Provide the (X, Y) coordinate of the cell's center where the given text is located.  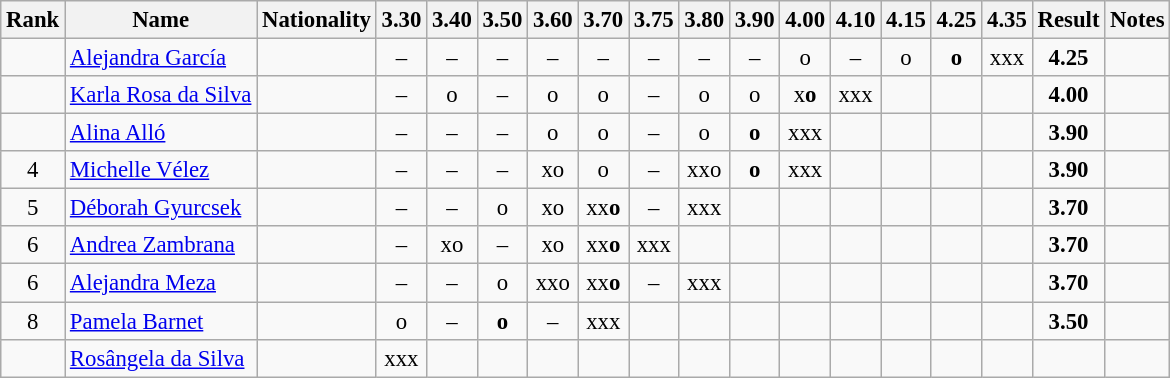
3.80 (704, 20)
4.15 (906, 20)
Notes (1138, 20)
4.10 (855, 20)
Alina Alló (161, 133)
Rosângela da Silva (161, 358)
3.60 (553, 20)
Nationality (316, 20)
Andrea Zambrana (161, 245)
Alejandra García (161, 58)
Michelle Vélez (161, 170)
4.35 (1007, 20)
Déborah Gyurcsek (161, 208)
5 (33, 208)
Rank (33, 20)
3.30 (401, 20)
Pamela Barnet (161, 321)
4 (33, 170)
3.75 (653, 20)
Name (161, 20)
Karla Rosa da Silva (161, 95)
Result (1068, 20)
8 (33, 321)
Alejandra Meza (161, 283)
3.40 (452, 20)
